Determine the [X, Y] coordinate at the center of the cell enclosing the given text.  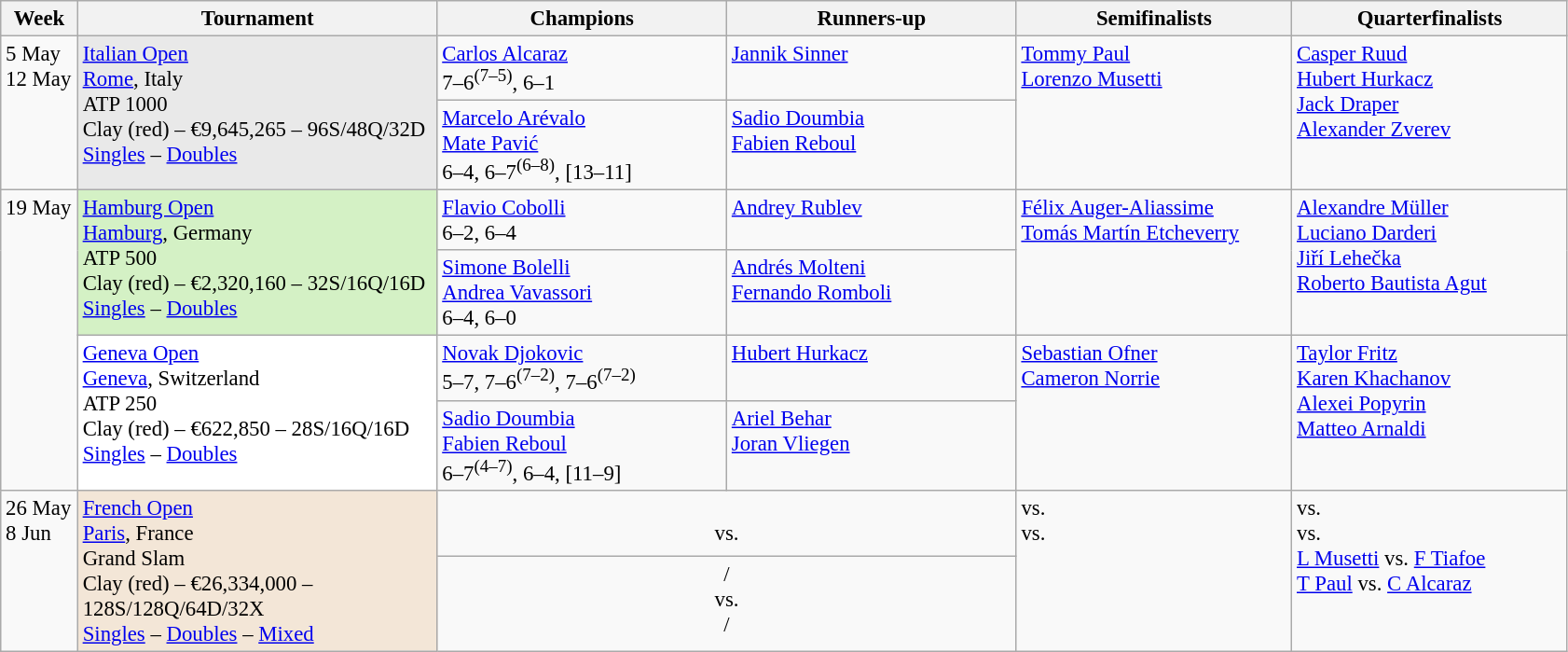
Geneva OpenGeneva, SwitzerlandATP 250Clay (red) – €622,850 – 28S/16Q/16DSingles – Doubles [257, 412]
Champions [582, 19]
26 May8 Jun [39, 571]
Semifinalists [1154, 19]
Alexandre Müller Luciano Darderi Jiří Lehečka Roberto Bautista Agut [1430, 263]
Casper Ruud Hubert Hurkacz Jack Draper Alexander Zverev [1430, 114]
Andrey Rublev [873, 220]
Félix Auger-Aliassime Tomás Martín Etcheverry [1154, 263]
Hubert Hurkacz [873, 368]
Flavio Cobolli 6–2, 6–4 [582, 220]
5 May12 May [39, 114]
vs. [727, 522]
Sadio Doumbia Fabien Reboul [873, 146]
Hamburg OpenHamburg, GermanyATP 500Clay (red) – €2,320,160 – 32S/16Q/16DSingles – Doubles [257, 263]
Tournament [257, 19]
vs. vs. L Musetti vs. F Tiafoe T Paul vs. C Alcaraz [1430, 571]
/ vs. / [727, 604]
19 May [39, 340]
Sebastian Ofner Cameron Norrie [1154, 412]
Novak Djokovic 5–7, 7–6(7–2), 7–6(7–2) [582, 368]
Tommy Paul Lorenzo Musetti [1154, 114]
Taylor Fritz Karen Khachanov Alexei Popyrin Matteo Arnaldi [1430, 412]
Marcelo Arévalo Mate Pavić 6–4, 6–7(6–8), [13–11] [582, 146]
Runners-up [873, 19]
Week [39, 19]
Ariel Behar Joran Vliegen [873, 445]
Sadio Doumbia Fabien Reboul 6–7(4–7), 6–4, [11–9] [582, 445]
Carlos Alcaraz7–6(7–5), 6–1 [582, 69]
Simone Bolelli Andrea Vavassori 6–4, 6–0 [582, 293]
Jannik Sinner [873, 69]
Andrés Molteni Fernando Romboli [873, 293]
Quarterfinalists [1430, 19]
Italian OpenRome, ItalyATP 1000Clay (red) – €9,645,265 – 96S/48Q/32DSingles – Doubles [257, 114]
French OpenParis, FranceGrand SlamClay (red) – €26,334,000 – 128S/128Q/64D/32XSingles – Doubles – Mixed [257, 571]
vs. vs. [1154, 571]
